Find where the given text appears and provide that cell's center as [x, y] coordinate. 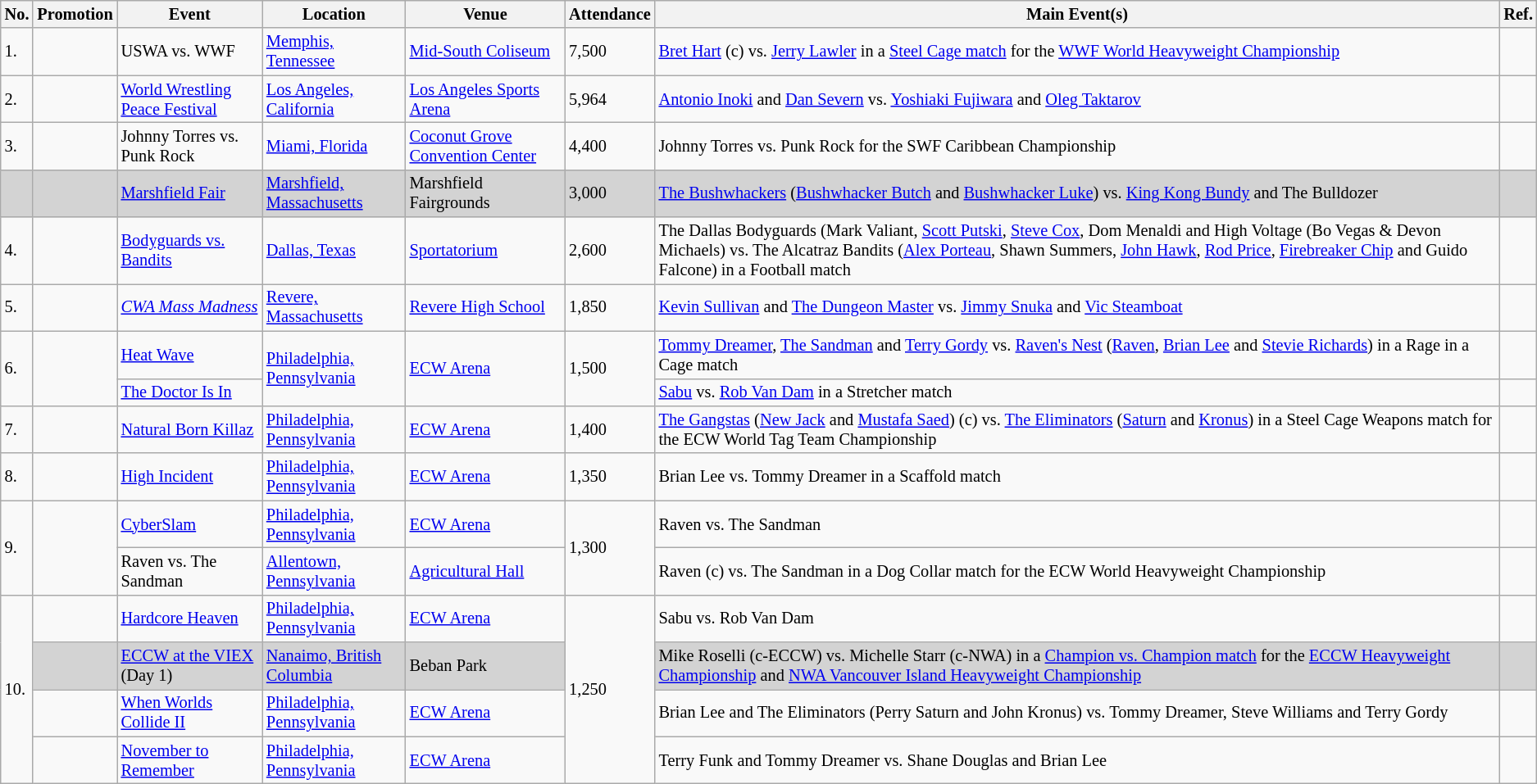
Brian Lee vs. Tommy Dreamer in a Scaffold match [1077, 477]
Venue [485, 14]
1,400 [610, 429]
3. [17, 146]
Sabu vs. Rob Van Dam [1077, 619]
5. [17, 307]
1,350 [610, 477]
Event [190, 14]
Allentown, Pennsylvania [334, 571]
Bret Hart (c) vs. Jerry Lawler in a Steel Cage match for the WWF World Heavyweight Championship [1077, 52]
7. [17, 429]
USWA vs. WWF [190, 52]
Bodyguards vs. Bandits [190, 251]
Promotion [75, 14]
The Doctor Is In [190, 392]
Revere High School [485, 307]
Kevin Sullivan and The Dungeon Master vs. Jimmy Snuka and Vic Steamboat [1077, 307]
Revere, Massachusetts [334, 307]
Brian Lee and The Eliminators (Perry Saturn and John Kronus) vs. Tommy Dreamer, Steve Williams and Terry Gordy [1077, 713]
Marshfield Fairgrounds [485, 193]
5,964 [610, 99]
9. [17, 547]
High Incident [190, 477]
Coconut Grove Convention Center [485, 146]
Agricultural Hall [485, 571]
Marshfield, Massachusetts [334, 193]
3,000 [610, 193]
CyberSlam [190, 524]
Beban Park [485, 666]
Tommy Dreamer, The Sandman and Terry Gordy vs. Raven's Nest (Raven, Brian Lee and Stevie Richards) in a Rage in a Cage match [1077, 355]
ECCW at the VIEX (Day 1) [190, 666]
7,500 [610, 52]
November to Remember [190, 760]
Johnny Torres vs. Punk Rock for the SWF Caribbean Championship [1077, 146]
When Worlds Collide II [190, 713]
8. [17, 477]
Mid-South Coliseum [485, 52]
Attendance [610, 14]
2,600 [610, 251]
Sportatorium [485, 251]
2. [17, 99]
1. [17, 52]
1,500 [610, 369]
Natural Born Killaz [190, 429]
4,400 [610, 146]
4. [17, 251]
Sabu vs. Rob Van Dam in a Stretcher match [1077, 392]
1,250 [610, 690]
The Bushwhackers (Bushwhacker Butch and Bushwhacker Luke) vs. King Kong Bundy and The Bulldozer [1077, 193]
Location [334, 14]
Dallas, Texas [334, 251]
Ref. [1518, 14]
6. [17, 369]
1,300 [610, 547]
Marshfield Fair [190, 193]
1,850 [610, 307]
Johnny Torres vs. Punk Rock [190, 146]
World Wrestling Peace Festival [190, 99]
Heat Wave [190, 355]
No. [17, 14]
Main Event(s) [1077, 14]
10. [17, 690]
Miami, Florida [334, 146]
CWA Mass Madness [190, 307]
Raven (c) vs. The Sandman in a Dog Collar match for the ECW World Heavyweight Championship [1077, 571]
Hardcore Heaven [190, 619]
Nanaimo, British Columbia [334, 666]
Terry Funk and Tommy Dreamer vs. Shane Douglas and Brian Lee [1077, 760]
Los Angeles, California [334, 99]
Antonio Inoki and Dan Severn vs. Yoshiaki Fujiwara and Oleg Taktarov [1077, 99]
Los Angeles Sports Arena [485, 99]
Memphis, Tennessee [334, 52]
